Return (x, y) of the center of cell containing provided text 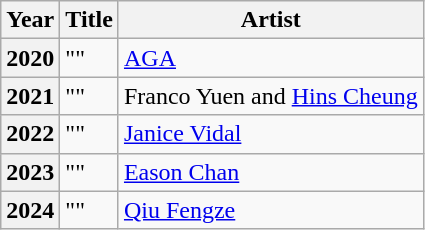
2024 (30, 210)
Eason Chan (270, 172)
Franco Yuen and Hins Cheung (270, 96)
Year (30, 20)
Artist (270, 20)
Janice Vidal (270, 134)
Qiu Fengze (270, 210)
2021 (30, 96)
Title (90, 20)
AGA (270, 58)
2020 (30, 58)
2022 (30, 134)
2023 (30, 172)
